Provide the (x, y) coordinate of the cell's center where the given text is located.  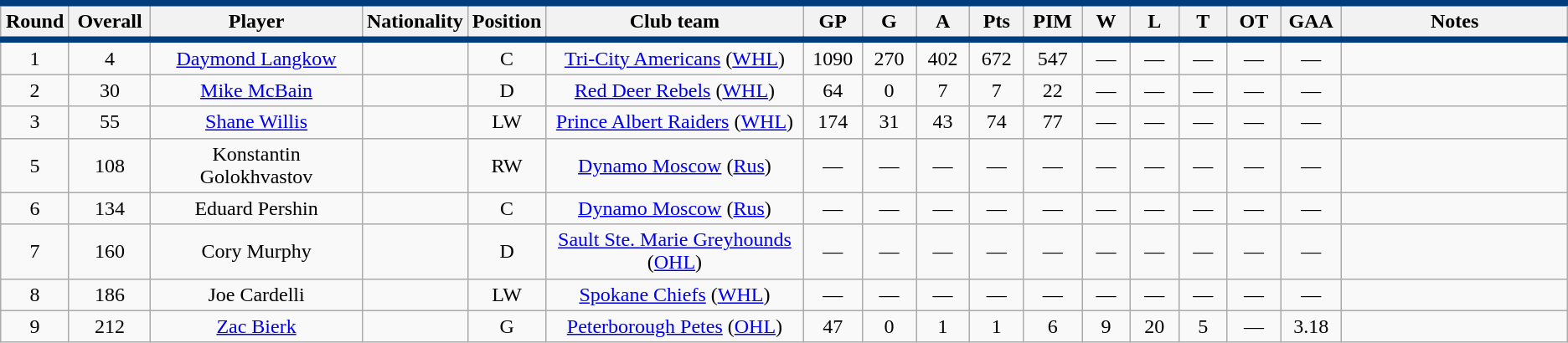
L (1154, 22)
2 (35, 90)
GAA (1312, 22)
270 (889, 57)
Spokane Chiefs (WHL) (675, 294)
Pts (997, 22)
Joe Cardelli (256, 294)
3 (35, 122)
160 (109, 251)
Shane Willis (256, 122)
Overall (109, 22)
T (1203, 22)
Round (35, 22)
A (943, 22)
31 (889, 122)
Red Deer Rebels (WHL) (675, 90)
47 (833, 326)
W (1106, 22)
402 (943, 57)
Prince Albert Raiders (WHL) (675, 122)
672 (997, 57)
74 (997, 122)
GP (833, 22)
Peterborough Petes (OHL) (675, 326)
Player (256, 22)
134 (109, 208)
Sault Ste. Marie Greyhounds (OHL) (675, 251)
174 (833, 122)
Position (507, 22)
3.18 (1312, 326)
64 (833, 90)
212 (109, 326)
22 (1053, 90)
43 (943, 122)
Zac Bierk (256, 326)
55 (109, 122)
4 (109, 57)
PIM (1053, 22)
8 (35, 294)
OT (1253, 22)
186 (109, 294)
20 (1154, 326)
RW (507, 166)
77 (1053, 122)
Cory Murphy (256, 251)
30 (109, 90)
1090 (833, 57)
Club team (675, 22)
Konstantin Golokhvastov (256, 166)
Eduard Pershin (256, 208)
Notes (1454, 22)
108 (109, 166)
Daymond Langkow (256, 57)
547 (1053, 57)
Nationality (415, 22)
Tri-City Americans (WHL) (675, 57)
Mike McBain (256, 90)
